Determine the [x, y] coordinate at the center of the cell enclosing the given text.  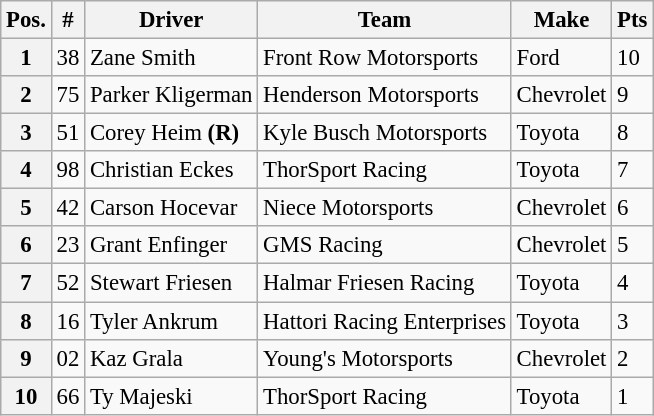
Make [561, 20]
Halmar Friesen Racing [385, 283]
Team [385, 20]
Pos. [26, 20]
16 [68, 321]
Henderson Motorsports [385, 95]
GMS Racing [385, 245]
Kyle Busch Motorsports [385, 133]
Ford [561, 58]
42 [68, 208]
Kaz Grala [172, 358]
Parker Kligerman [172, 95]
23 [68, 245]
Stewart Friesen [172, 283]
38 [68, 58]
Christian Eckes [172, 170]
Pts [632, 20]
66 [68, 396]
98 [68, 170]
Niece Motorsports [385, 208]
75 [68, 95]
Ty Majeski [172, 396]
Hattori Racing Enterprises [385, 321]
Driver [172, 20]
Front Row Motorsports [385, 58]
Tyler Ankrum [172, 321]
51 [68, 133]
52 [68, 283]
Grant Enfinger [172, 245]
Carson Hocevar [172, 208]
Corey Heim (R) [172, 133]
Young's Motorsports [385, 358]
02 [68, 358]
# [68, 20]
Zane Smith [172, 58]
